Return the [x, y] coordinate for the center point of the cell that contains the specified text.  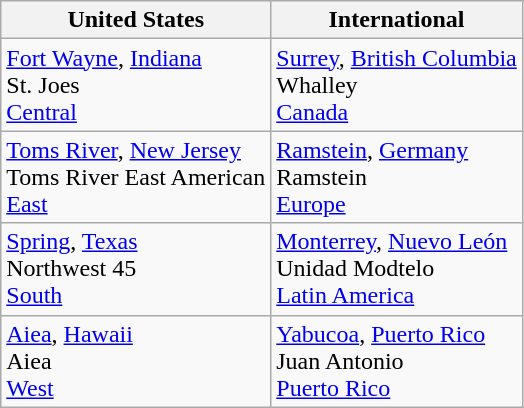
Aiea, Hawaii Aiea West [136, 361]
United States [136, 20]
Fort Wayne, Indiana St. Joes Central [136, 85]
International [397, 20]
Spring, Texas Northwest 45 South [136, 269]
Monterrey, Nuevo León Unidad Modtelo Latin America [397, 269]
Ramstein, Germany Ramstein Europe [397, 177]
Surrey, British Columbia Whalley Canada [397, 85]
Yabucoa, Puerto Rico Juan Antonio Puerto Rico [397, 361]
Toms River, New Jersey Toms River East American East [136, 177]
